For the text-containing cell, return its midpoint in [x, y] coordinate format. 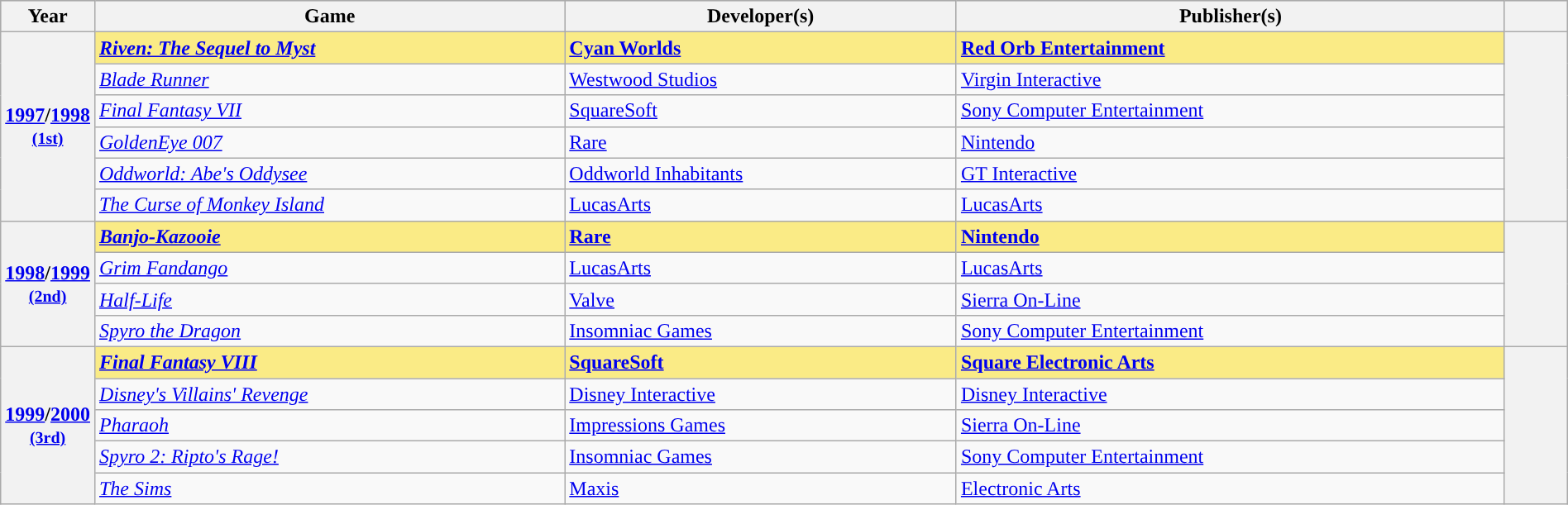
Pharaoh [329, 426]
Electronic Arts [1231, 488]
Game [329, 17]
Year [48, 17]
Spyro 2: Ripto's Rage! [329, 457]
1998/1999 (2nd) [48, 283]
Valve [761, 299]
Impressions Games [761, 426]
Half-Life [329, 299]
Red Orb Entertainment [1231, 48]
1997/1998 (1st) [48, 126]
Virgin Interactive [1231, 79]
GoldenEye 007 [329, 142]
Disney's Villains' Revenge [329, 394]
Oddworld Inhabitants [761, 174]
Maxis [761, 488]
Publisher(s) [1231, 17]
Cyan Worlds [761, 48]
Final Fantasy VIII [329, 362]
Final Fantasy VII [329, 111]
The Curse of Monkey Island [329, 205]
Oddworld: Abe's Oddysee [329, 174]
Banjo-Kazooie [329, 236]
1999/2000 (3rd) [48, 425]
The Sims [329, 488]
Riven: The Sequel to Myst [329, 48]
Blade Runner [329, 79]
Square Electronic Arts [1231, 362]
Developer(s) [761, 17]
Grim Fandango [329, 268]
GT Interactive [1231, 174]
Westwood Studios [761, 79]
Spyro the Dragon [329, 331]
